Return the (x, y) coordinate for the center point of the cell that contains the specified text.  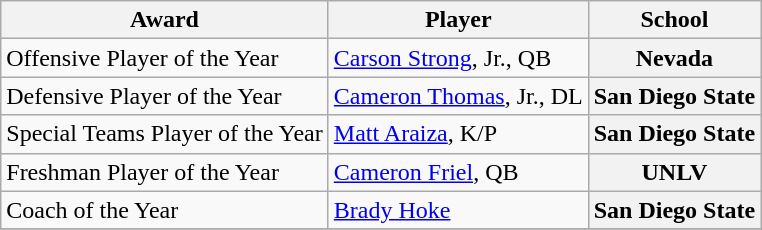
Award (165, 20)
Freshman Player of the Year (165, 172)
Coach of the Year (165, 210)
UNLV (674, 172)
Offensive Player of the Year (165, 58)
Defensive Player of the Year (165, 96)
Carson Strong, Jr., QB (458, 58)
Player (458, 20)
Brady Hoke (458, 210)
Matt Araiza, K/P (458, 134)
Special Teams Player of the Year (165, 134)
School (674, 20)
Nevada (674, 58)
Cameron Thomas, Jr., DL (458, 96)
Cameron Friel, QB (458, 172)
